Output the (X, Y) coordinate of the center of the cell containing the given text.  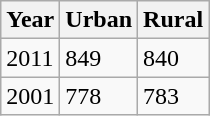
840 (174, 58)
Rural (174, 20)
2001 (30, 96)
778 (99, 96)
Year (30, 20)
Urban (99, 20)
849 (99, 58)
783 (174, 96)
2011 (30, 58)
